Output the (X, Y) coordinate of the center of the cell containing the given text.  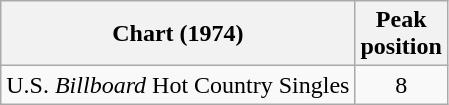
Chart (1974) (178, 34)
U.S. Billboard Hot Country Singles (178, 85)
Peakposition (401, 34)
8 (401, 85)
